Scan for the cell matching the given text and deliver its (X, Y) coordinate at center. 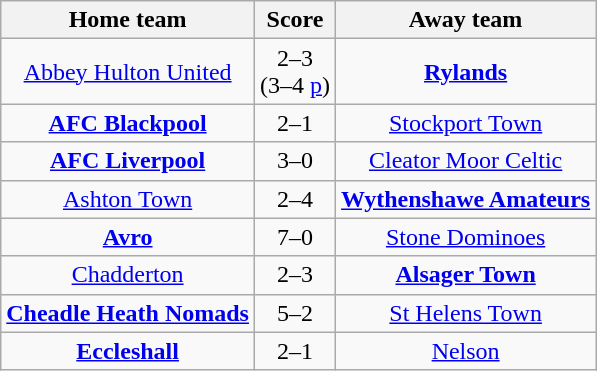
Eccleshall (128, 351)
2–3 (294, 275)
Rylands (466, 72)
5–2 (294, 313)
Stockport Town (466, 123)
Ashton Town (128, 199)
Abbey Hulton United (128, 72)
Avro (128, 237)
Away team (466, 20)
2–3(3–4 p) (294, 72)
Chadderton (128, 275)
3–0 (294, 161)
Wythenshawe Amateurs (466, 199)
St Helens Town (466, 313)
Score (294, 20)
2–4 (294, 199)
Home team (128, 20)
Nelson (466, 351)
AFC Blackpool (128, 123)
Alsager Town (466, 275)
Cleator Moor Celtic (466, 161)
7–0 (294, 237)
Cheadle Heath Nomads (128, 313)
Stone Dominoes (466, 237)
AFC Liverpool (128, 161)
